Return (X, Y) of the center of cell containing provided text 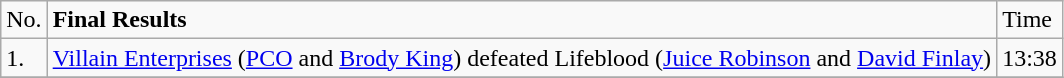
No. (24, 20)
Time (1030, 20)
Villain Enterprises (PCO and Brody King) defeated Lifeblood (Juice Robinson and David Finlay) (522, 58)
13:38 (1030, 58)
Final Results (522, 20)
1. (24, 58)
